Scan for the cell matching the given text and deliver its (x, y) coordinate at center. 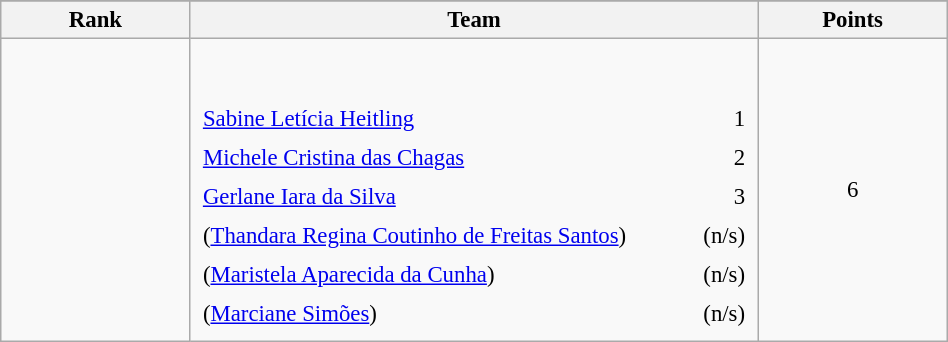
Team (474, 20)
6 (852, 190)
Michele Cristina das Chagas (444, 158)
Points (852, 20)
Rank (96, 20)
(Thandara Regina Coutinho de Freitas Santos) (444, 236)
1 (721, 119)
(Maristela Aparecida da Cunha) (444, 275)
3 (721, 197)
Sabine Letícia Heitling (444, 119)
Gerlane Iara da Silva (444, 197)
(Marciane Simões) (444, 314)
2 (721, 158)
